From the cell containing the given text, extract its center point as [X, Y] coordinate. 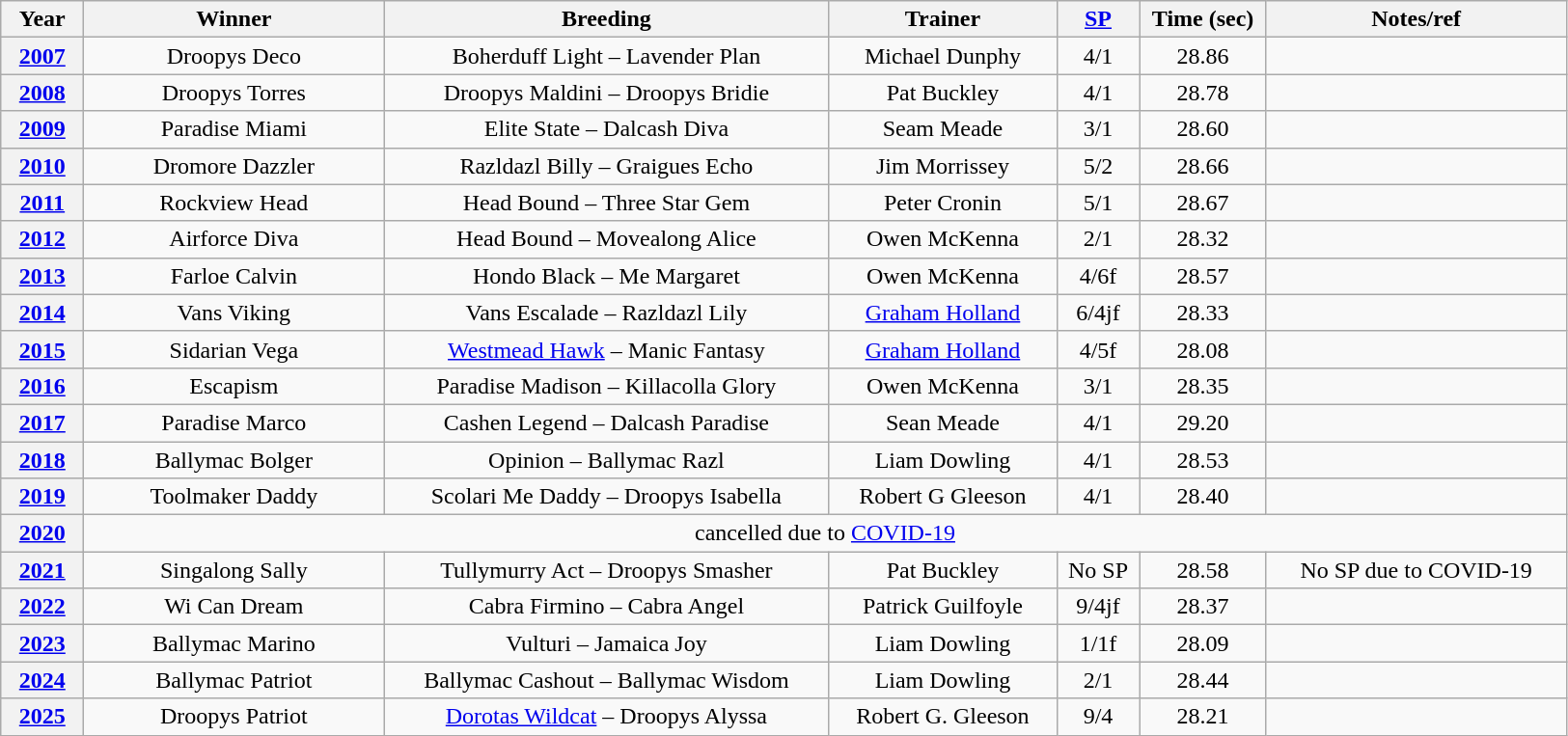
Toolmaker Daddy [234, 497]
Ballymac Marino [234, 643]
Vans Viking [234, 313]
2014 [42, 313]
28.58 [1202, 570]
2021 [42, 570]
28.53 [1202, 460]
Year [42, 19]
Ballymac Patriot [234, 680]
Dromore Dazzler [234, 166]
4/6f [1098, 276]
Scolari Me Daddy – Droopys Isabella [606, 497]
2013 [42, 276]
No SP [1098, 570]
Cashen Legend – Dalcash Paradise [606, 423]
Rockview Head [234, 203]
9/4 [1098, 717]
Hondo Black – Me Margaret [606, 276]
2015 [42, 349]
28.08 [1202, 349]
28.09 [1202, 643]
28.44 [1202, 680]
2016 [42, 386]
Vans Escalade – Razldazl Lily [606, 313]
Peter Cronin [943, 203]
Tullymurry Act – Droopys Smasher [606, 570]
1/1f [1098, 643]
Notes/ref [1417, 19]
Farloe Calvin [234, 276]
Time (sec) [1202, 19]
SP [1098, 19]
Trainer [943, 19]
Ballymac Bolger [234, 460]
Westmead Hawk – Manic Fantasy [606, 349]
Airforce Diva [234, 239]
28.33 [1202, 313]
Head Bound – Three Star Gem [606, 203]
Droopys Torres [234, 93]
28.57 [1202, 276]
Sidarian Vega [234, 349]
5/1 [1098, 203]
2011 [42, 203]
Breeding [606, 19]
Winner [234, 19]
2017 [42, 423]
Head Bound – Movealong Alice [606, 239]
2010 [42, 166]
Droopys Deco [234, 56]
2023 [42, 643]
29.20 [1202, 423]
Opinion – Ballymac Razl [606, 460]
2020 [42, 533]
Wi Can Dream [234, 607]
9/4jf [1098, 607]
4/5f [1098, 349]
Vulturi – Jamaica Joy [606, 643]
28.86 [1202, 56]
6/4jf [1098, 313]
cancelled due to COVID-19 [825, 533]
Singalong Sally [234, 570]
28.37 [1202, 607]
Dorotas Wildcat – Droopys Alyssa [606, 717]
Razldazl Billy – Graigues Echo [606, 166]
Jim Morrissey [943, 166]
Robert G. Gleeson [943, 717]
Paradise Marco [234, 423]
2009 [42, 129]
Droopys Patriot [234, 717]
2012 [42, 239]
2007 [42, 56]
2022 [42, 607]
Seam Meade [943, 129]
2018 [42, 460]
Cabra Firmino – Cabra Angel [606, 607]
Droopys Maldini – Droopys Bridie [606, 93]
28.78 [1202, 93]
28.60 [1202, 129]
2008 [42, 93]
2024 [42, 680]
Elite State – Dalcash Diva [606, 129]
Paradise Miami [234, 129]
5/2 [1098, 166]
2019 [42, 497]
Boherduff Light – Lavender Plan [606, 56]
28.67 [1202, 203]
Sean Meade [943, 423]
28.21 [1202, 717]
Ballymac Cashout – Ballymac Wisdom [606, 680]
2025 [42, 717]
28.32 [1202, 239]
28.35 [1202, 386]
Escapism [234, 386]
Robert G Gleeson [943, 497]
No SP due to COVID-19 [1417, 570]
28.66 [1202, 166]
Patrick Guilfoyle [943, 607]
Paradise Madison – Killacolla Glory [606, 386]
28.40 [1202, 497]
Michael Dunphy [943, 56]
